Find where the given text appears and provide that cell's center as [X, Y] coordinate. 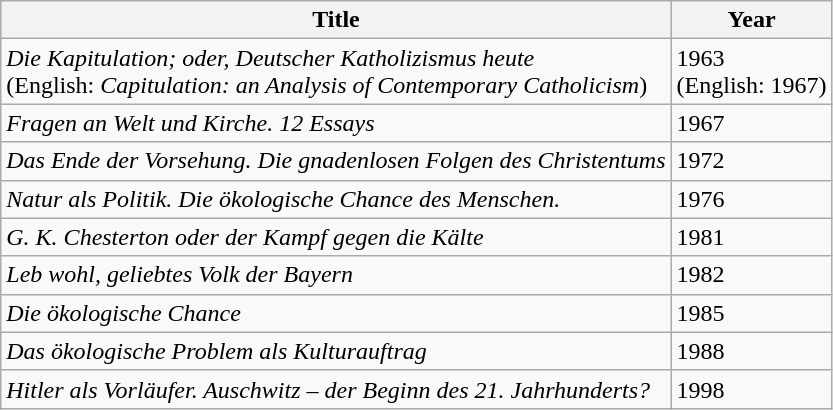
1976 [752, 199]
G. K. Chesterton oder der Kampf gegen die Kälte [336, 237]
Das Ende der Vorsehung. Die gnadenlosen Folgen des Christentums [336, 161]
1963 (English: 1967) [752, 72]
1967 [752, 123]
Fragen an Welt und Kirche. 12 Essays [336, 123]
1988 [752, 351]
Leb wohl, geliebtes Volk der Bayern [336, 275]
Hitler als Vorläufer. Auschwitz – der Beginn des 21. Jahrhunderts? [336, 389]
Title [336, 20]
Die Kapitulation; oder, Deutscher Katholizismus heute (English: Capitulation: an Analysis of Contemporary Catholicism) [336, 72]
1972 [752, 161]
1981 [752, 237]
Die ökologische Chance [336, 313]
Natur als Politik. Die ökologische Chance des Menschen. [336, 199]
Das ökologische Problem als Kulturauftrag [336, 351]
1985 [752, 313]
1982 [752, 275]
1998 [752, 389]
Year [752, 20]
